Extract the (X, Y) coordinate from the center of the cell holding the provided text.  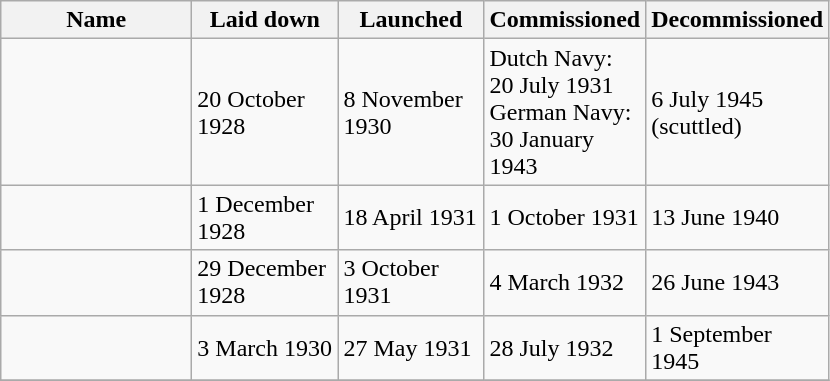
1 October 1931 (565, 218)
4 March 1932 (565, 282)
1 September 1945 (738, 348)
28 July 1932 (565, 348)
20 October 1928 (265, 112)
Commissioned (565, 20)
26 June 1943 (738, 282)
27 May 1931 (411, 348)
13 June 1940 (738, 218)
Dutch Navy: 20 July 1931German Navy: 30 January 1943 (565, 112)
6 July 1945 (scuttled) (738, 112)
8 November 1930 (411, 112)
3 March 1930 (265, 348)
Decommissioned (738, 20)
Laid down (265, 20)
18 April 1931 (411, 218)
Launched (411, 20)
29 December 1928 (265, 282)
3 October 1931 (411, 282)
Name (96, 20)
1 December 1928 (265, 218)
